Provide the [X, Y] coordinate of the cell's center where the given text is located.  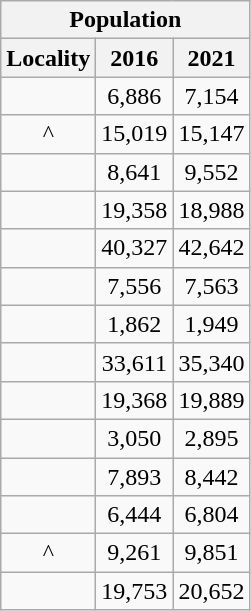
20,652 [212, 591]
8,442 [212, 477]
33,611 [134, 362]
9,851 [212, 553]
15,019 [134, 134]
2021 [212, 58]
19,889 [212, 400]
6,444 [134, 515]
7,893 [134, 477]
8,641 [134, 172]
6,886 [134, 96]
9,261 [134, 553]
Locality [48, 58]
Population [126, 20]
9,552 [212, 172]
2016 [134, 58]
6,804 [212, 515]
19,358 [134, 210]
1,862 [134, 324]
15,147 [212, 134]
35,340 [212, 362]
7,556 [134, 286]
19,368 [134, 400]
19,753 [134, 591]
7,563 [212, 286]
18,988 [212, 210]
2,895 [212, 438]
42,642 [212, 248]
7,154 [212, 96]
40,327 [134, 248]
3,050 [134, 438]
1,949 [212, 324]
